Locate the cell with the specified text and output its (X, Y) center coordinate. 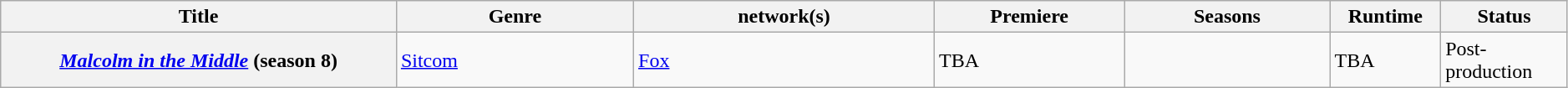
Seasons (1227, 17)
Title (199, 17)
Sitcom (515, 60)
Post-production (1505, 60)
Premiere (1029, 17)
Malcolm in the Middle (season 8) (199, 60)
Genre (515, 17)
Runtime (1385, 17)
Fox (784, 60)
Status (1505, 17)
network(s) (784, 17)
